Capture the cell that displays the provided text and extract its (X, Y) central coordinate. 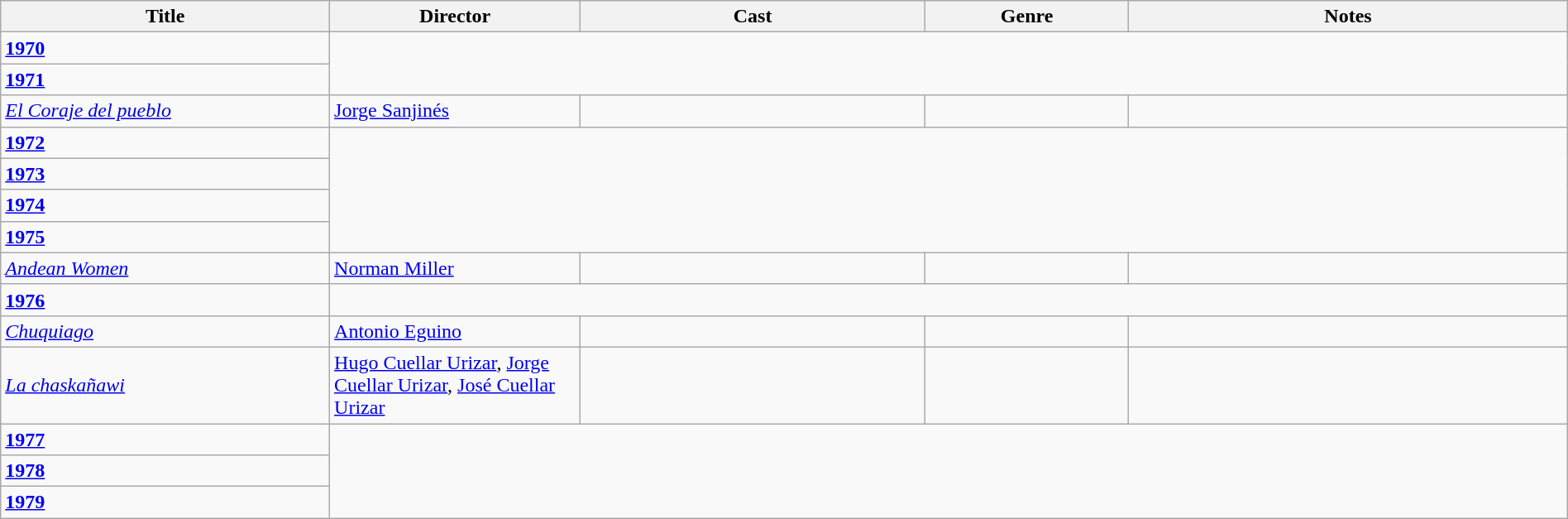
1973 (165, 174)
El Coraje del pueblo (165, 111)
1979 (165, 502)
Jorge Sanjinés (455, 111)
1972 (165, 142)
Genre (1026, 17)
Hugo Cuellar Urizar, Jorge Cuellar Urizar, José Cuellar Urizar (455, 385)
Norman Miller (455, 268)
La chaskañawi (165, 385)
1974 (165, 205)
1970 (165, 48)
Notes (1348, 17)
Antonio Eguino (455, 331)
Andean Women (165, 268)
Chuquiago (165, 331)
Cast (753, 17)
Title (165, 17)
1975 (165, 237)
1976 (165, 300)
1971 (165, 79)
1978 (165, 471)
Director (455, 17)
1977 (165, 440)
